Capture the cell that displays the provided text and extract its (X, Y) central coordinate. 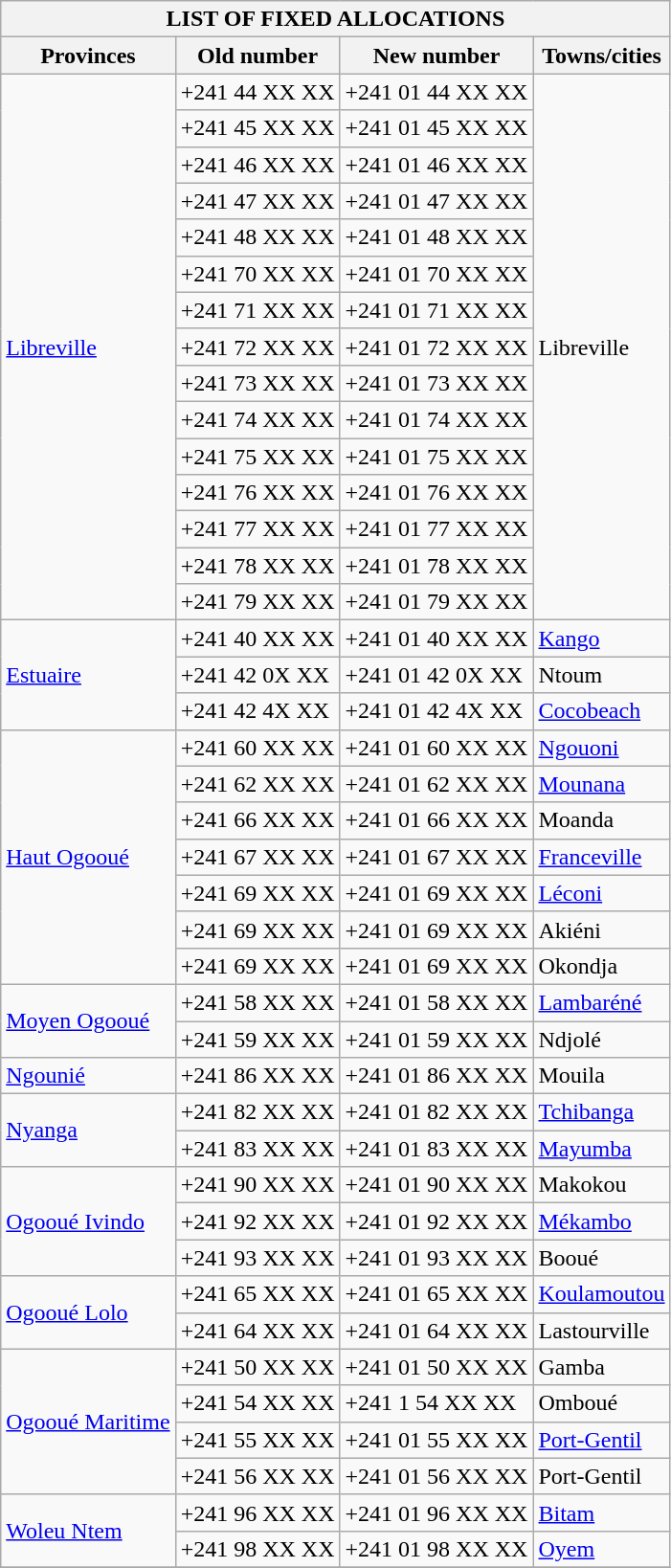
+241 67 XX XX (257, 857)
+241 01 90 XX XX (436, 1185)
Mouila (601, 1076)
Gamba (601, 1367)
+241 72 XX XX (257, 347)
+241 77 XX XX (257, 529)
+241 01 77 XX XX (436, 529)
+241 92 XX XX (257, 1221)
Moanda (601, 820)
+241 48 XX XX (257, 237)
+241 01 58 XX XX (436, 1002)
Tchibanga (601, 1112)
+241 47 XX XX (257, 201)
+241 75 XX XX (257, 457)
+241 46 XX XX (257, 165)
+241 65 XX XX (257, 1294)
+241 01 76 XX XX (436, 493)
Ndjolé (601, 1039)
Cocobeach (601, 711)
+241 42 0X XX (257, 675)
Koulamoutou (601, 1294)
+241 01 70 XX XX (436, 274)
Ntoum (601, 675)
+241 01 66 XX XX (436, 820)
+241 64 XX XX (257, 1331)
+241 83 XX XX (257, 1149)
+241 01 46 XX XX (436, 165)
Lambaréné (601, 1002)
Ogooué Lolo (88, 1312)
+241 01 62 XX XX (436, 784)
+241 71 XX XX (257, 310)
+241 01 65 XX XX (436, 1294)
Ngouoni (601, 748)
+241 56 XX XX (257, 1476)
+241 50 XX XX (257, 1367)
+241 74 XX XX (257, 419)
+241 45 XX XX (257, 128)
Woleu Ntem (88, 1531)
+241 70 XX XX (257, 274)
Ngounié (88, 1076)
Mayumba (601, 1149)
+241 01 64 XX XX (436, 1331)
+241 01 42 4X XX (436, 711)
+241 01 71 XX XX (436, 310)
Ogooué Ivindo (88, 1221)
+241 1 54 XX XX (436, 1403)
New number (436, 56)
+241 01 98 XX XX (436, 1549)
Mounana (601, 784)
+241 01 96 XX XX (436, 1512)
+241 40 XX XX (257, 638)
+241 96 XX XX (257, 1512)
+241 44 XX XX (257, 92)
+241 01 45 XX XX (436, 128)
+241 58 XX XX (257, 1002)
Booué (601, 1258)
Provinces (88, 56)
+241 01 44 XX XX (436, 92)
Nyanga (88, 1131)
Lastourville (601, 1331)
Okondja (601, 966)
+241 86 XX XX (257, 1076)
+241 01 82 XX XX (436, 1112)
Franceville (601, 857)
Towns/cities (601, 56)
+241 60 XX XX (257, 748)
LIST OF FIXED ALLOCATIONS (335, 19)
Ogooué Maritime (88, 1422)
+241 01 55 XX XX (436, 1440)
Kango (601, 638)
Léconi (601, 893)
+241 59 XX XX (257, 1039)
+241 01 50 XX XX (436, 1367)
+241 01 78 XX XX (436, 566)
+241 55 XX XX (257, 1440)
+241 01 48 XX XX (436, 237)
Bitam (601, 1512)
Estuaire (88, 675)
+241 78 XX XX (257, 566)
Mékambo (601, 1221)
+241 01 83 XX XX (436, 1149)
+241 01 60 XX XX (436, 748)
+241 01 67 XX XX (436, 857)
+241 01 92 XX XX (436, 1221)
+241 01 40 XX XX (436, 638)
+241 01 79 XX XX (436, 602)
Moyen Ogooué (88, 1020)
+241 01 74 XX XX (436, 419)
Omboué (601, 1403)
+241 01 56 XX XX (436, 1476)
+241 01 72 XX XX (436, 347)
+241 01 73 XX XX (436, 383)
+241 73 XX XX (257, 383)
+241 62 XX XX (257, 784)
+241 82 XX XX (257, 1112)
+241 01 86 XX XX (436, 1076)
+241 79 XX XX (257, 602)
+241 98 XX XX (257, 1549)
+241 90 XX XX (257, 1185)
+241 01 42 0X XX (436, 675)
Akiéni (601, 930)
+241 01 93 XX XX (436, 1258)
Oyem (601, 1549)
Haut Ogooué (88, 857)
+241 01 59 XX XX (436, 1039)
Old number (257, 56)
+241 93 XX XX (257, 1258)
+241 54 XX XX (257, 1403)
Makokou (601, 1185)
+241 01 75 XX XX (436, 457)
+241 66 XX XX (257, 820)
+241 01 47 XX XX (436, 201)
+241 42 4X XX (257, 711)
+241 76 XX XX (257, 493)
